Capture the cell that displays the provided text and extract its (x, y) central coordinate. 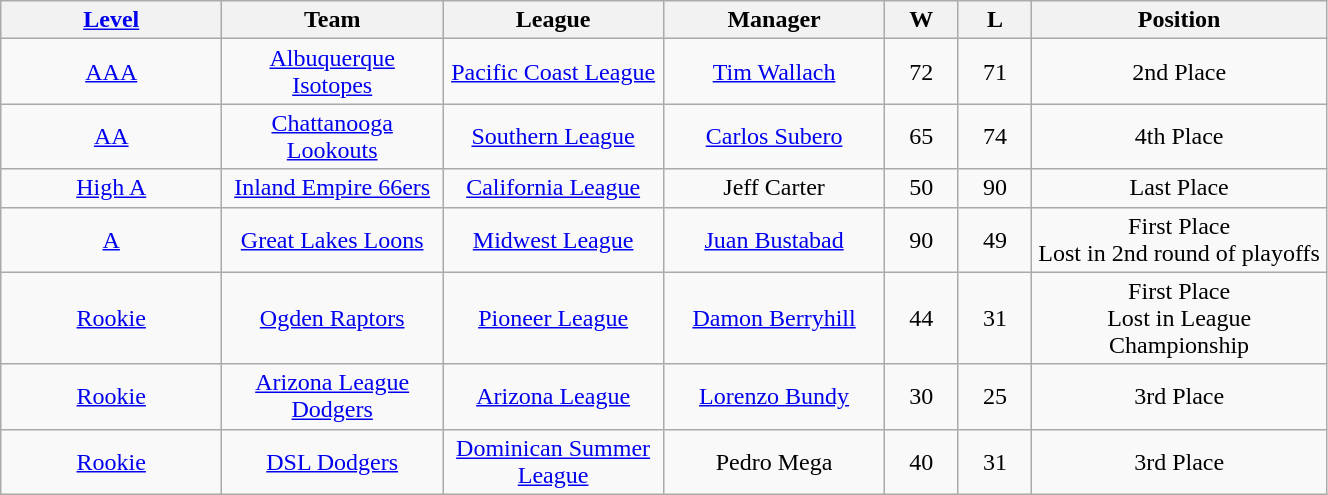
California League (554, 188)
League (554, 20)
30 (922, 396)
Pioneer League (554, 318)
DSL Dodgers (332, 462)
Great Lakes Loons (332, 240)
Jeff Carter (774, 188)
Arizona League (554, 396)
L (995, 20)
65 (922, 136)
Manager (774, 20)
71 (995, 72)
First PlaceLost in League Championship (1180, 318)
A (112, 240)
74 (995, 136)
Pedro Mega (774, 462)
Dominican Summer League (554, 462)
4th Place (1180, 136)
50 (922, 188)
Team (332, 20)
2nd Place (1180, 72)
AA (112, 136)
25 (995, 396)
44 (922, 318)
First PlaceLost in 2nd round of playoffs (1180, 240)
Pacific Coast League (554, 72)
Southern League (554, 136)
49 (995, 240)
Arizona League Dodgers (332, 396)
W (922, 20)
Position (1180, 20)
Ogden Raptors (332, 318)
AAA (112, 72)
Tim Wallach (774, 72)
Midwest League (554, 240)
40 (922, 462)
Level (112, 20)
Carlos Subero (774, 136)
Inland Empire 66ers (332, 188)
Damon Berryhill (774, 318)
Chattanooga Lookouts (332, 136)
Last Place (1180, 188)
72 (922, 72)
Juan Bustabad (774, 240)
High A (112, 188)
Albuquerque Isotopes (332, 72)
Lorenzo Bundy (774, 396)
